Pinpoint the cell where the given text exists, returning its (x, y) midpoint coordinate. 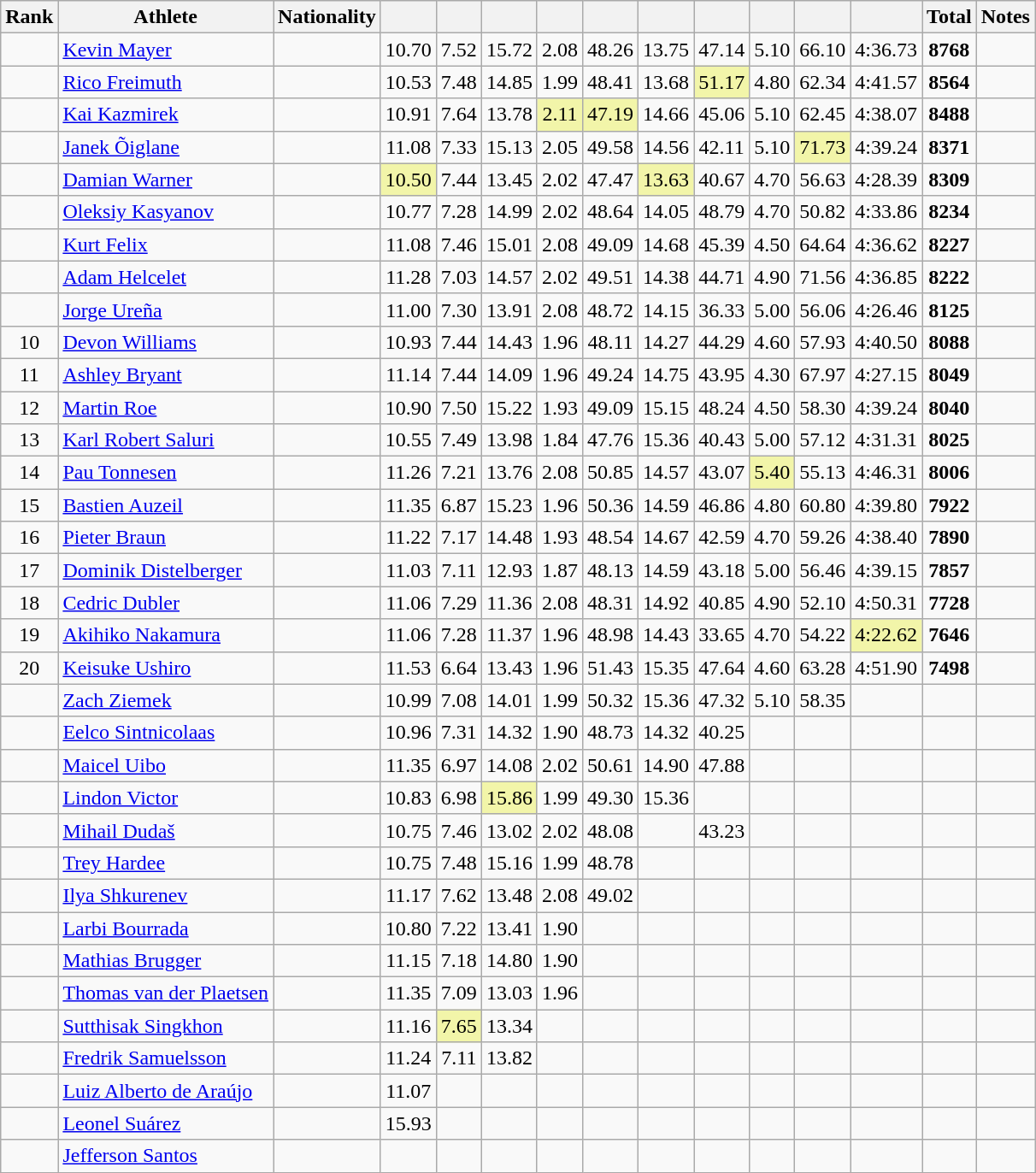
Adam Helcelet (166, 277)
8040 (950, 408)
Thomas van der Plaetsen (166, 993)
47.14 (721, 50)
8564 (950, 82)
14.68 (667, 245)
14.27 (667, 342)
7.64 (458, 115)
40.67 (721, 180)
15.86 (509, 798)
40.43 (721, 440)
48.24 (721, 408)
8222 (950, 277)
7.09 (458, 993)
48.64 (610, 212)
50.61 (610, 765)
Devon Williams (166, 342)
13 (29, 440)
59.26 (822, 538)
4:36.85 (886, 277)
Nationality (327, 17)
14.92 (667, 603)
55.13 (822, 473)
Karl Robert Saluri (166, 440)
Ilya Shkurenev (166, 895)
4.30 (773, 374)
7922 (950, 505)
Kevin Mayer (166, 50)
4:40.50 (886, 342)
16 (29, 538)
13.75 (667, 50)
14.38 (667, 277)
14.01 (509, 700)
49.02 (610, 895)
4:33.86 (886, 212)
Mathias Brugger (166, 961)
11.36 (509, 603)
50.36 (610, 505)
10.90 (409, 408)
15.23 (509, 505)
7.17 (458, 538)
13.03 (509, 993)
4:31.31 (886, 440)
6.98 (458, 798)
17 (29, 570)
67.97 (822, 374)
18 (29, 603)
Eelco Sintnicolaas (166, 733)
Pieter Braun (166, 538)
8371 (950, 147)
4:39.80 (886, 505)
Sutthisak Singkhon (166, 1026)
49.51 (610, 277)
4:38.40 (886, 538)
50.85 (610, 473)
13.78 (509, 115)
Athlete (166, 17)
40.85 (721, 603)
48.26 (610, 50)
54.22 (822, 635)
Luiz Alberto de Araújo (166, 1091)
6.87 (458, 505)
Notes (1005, 17)
43.18 (721, 570)
14.99 (509, 212)
13.45 (509, 180)
Leonel Suárez (166, 1123)
57.12 (822, 440)
46.86 (721, 505)
33.65 (721, 635)
13.98 (509, 440)
Dominik Distelberger (166, 570)
10.70 (409, 50)
47.32 (721, 700)
14.56 (667, 147)
10.96 (409, 733)
1.84 (559, 440)
15.13 (509, 147)
50.82 (822, 212)
4:51.90 (886, 668)
Cedric Dubler (166, 603)
71.56 (822, 277)
11.16 (409, 1026)
Rico Freimuth (166, 82)
7.21 (458, 473)
12 (29, 408)
Total (950, 17)
44.71 (721, 277)
2.05 (559, 147)
48.13 (610, 570)
4:27.15 (886, 374)
8088 (950, 342)
19 (29, 635)
49.24 (610, 374)
49.58 (610, 147)
Damian Warner (166, 180)
48.11 (610, 342)
7728 (950, 603)
8234 (950, 212)
51.43 (610, 668)
13.41 (509, 928)
7.08 (458, 700)
10.83 (409, 798)
Ashley Bryant (166, 374)
10.55 (409, 440)
14.66 (667, 115)
13.91 (509, 309)
48.54 (610, 538)
52.10 (822, 603)
14.09 (509, 374)
47.19 (610, 115)
Janek Õiglane (166, 147)
7857 (950, 570)
10.91 (409, 115)
4:46.31 (886, 473)
71.73 (822, 147)
48.72 (610, 309)
14.08 (509, 765)
56.63 (822, 180)
13.48 (509, 895)
13.76 (509, 473)
10.50 (409, 180)
Zach Ziemek (166, 700)
7.65 (458, 1026)
15.93 (409, 1123)
13.82 (509, 1058)
45.06 (721, 115)
11.03 (409, 570)
43.23 (721, 830)
47.64 (721, 668)
11.14 (409, 374)
14.85 (509, 82)
8006 (950, 473)
62.45 (822, 115)
56.06 (822, 309)
Akihiko Nakamura (166, 635)
10 (29, 342)
47.88 (721, 765)
1.87 (559, 570)
12.93 (509, 570)
11 (29, 374)
7498 (950, 668)
11.00 (409, 309)
7.31 (458, 733)
14.48 (509, 538)
4:22.62 (886, 635)
Maicel Uibo (166, 765)
7.29 (458, 603)
15.16 (509, 863)
48.98 (610, 635)
13.02 (509, 830)
4:26.46 (886, 309)
7.50 (458, 408)
7.22 (458, 928)
13.68 (667, 82)
63.28 (822, 668)
5.40 (773, 473)
7646 (950, 635)
7.33 (458, 147)
47.47 (610, 180)
66.10 (822, 50)
11.24 (409, 1058)
14.80 (509, 961)
11.15 (409, 961)
Martin Roe (166, 408)
10.93 (409, 342)
7.18 (458, 961)
7.49 (458, 440)
Mihail Dudaš (166, 830)
13.34 (509, 1026)
11.22 (409, 538)
11.17 (409, 895)
60.80 (822, 505)
14.75 (667, 374)
48.08 (610, 830)
47.76 (610, 440)
42.11 (721, 147)
8488 (950, 115)
14.90 (667, 765)
14.67 (667, 538)
49.30 (610, 798)
11.28 (409, 277)
8025 (950, 440)
Kurt Felix (166, 245)
7.62 (458, 895)
4:39.15 (886, 570)
7.03 (458, 277)
10.53 (409, 82)
8125 (950, 309)
8049 (950, 374)
8309 (950, 180)
Rank (29, 17)
11.37 (509, 635)
48.73 (610, 733)
20 (29, 668)
14.05 (667, 212)
56.46 (822, 570)
13.43 (509, 668)
43.07 (721, 473)
4:36.73 (886, 50)
45.39 (721, 245)
13.63 (667, 180)
10.80 (409, 928)
15.72 (509, 50)
51.17 (721, 82)
58.30 (822, 408)
14.15 (667, 309)
4:50.31 (886, 603)
6.97 (458, 765)
44.29 (721, 342)
15.15 (667, 408)
48.31 (610, 603)
7890 (950, 538)
Fredrik Samuelsson (166, 1058)
7.30 (458, 309)
Larbi Bourrada (166, 928)
4:36.62 (886, 245)
40.25 (721, 733)
10.99 (409, 700)
15.22 (509, 408)
Jorge Ureña (166, 309)
36.33 (721, 309)
15.35 (667, 668)
Oleksiy Kasyanov (166, 212)
6.64 (458, 668)
14 (29, 473)
11.53 (409, 668)
8768 (950, 50)
10.77 (409, 212)
2.11 (559, 115)
58.35 (822, 700)
64.64 (822, 245)
Kai Kazmirek (166, 115)
42.59 (721, 538)
62.34 (822, 82)
15.01 (509, 245)
Keisuke Ushiro (166, 668)
48.79 (721, 212)
48.41 (610, 82)
7.52 (458, 50)
4:28.39 (886, 180)
4:41.57 (886, 82)
11.26 (409, 473)
50.32 (610, 700)
Pau Tonnesen (166, 473)
48.78 (610, 863)
8227 (950, 245)
Trey Hardee (166, 863)
4:38.07 (886, 115)
Lindon Victor (166, 798)
Bastien Auzeil (166, 505)
43.95 (721, 374)
15 (29, 505)
11.07 (409, 1091)
57.93 (822, 342)
Jefferson Santos (166, 1156)
